Capture the cell that displays the provided text and extract its (x, y) central coordinate. 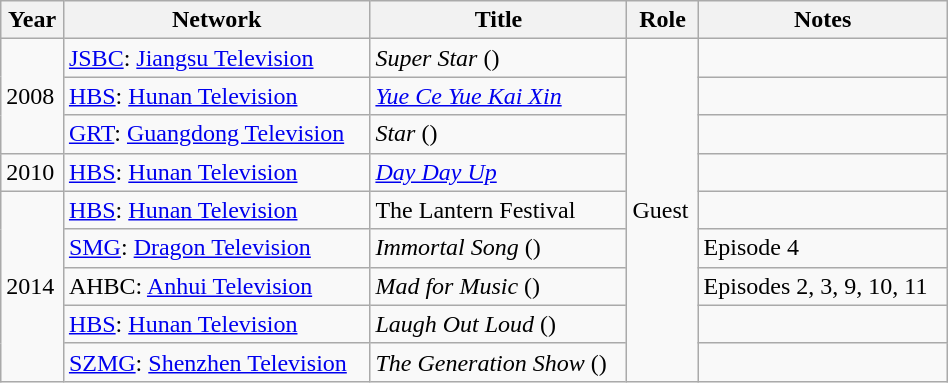
Laugh Out Loud () (498, 324)
2010 (32, 172)
Yue Ce Yue Kai Xin (498, 96)
Immortal Song () (498, 248)
Episodes 2, 3, 9, 10, 11 (822, 286)
Year (32, 20)
GRT: Guangdong Television (216, 134)
Guest (662, 210)
The Generation Show () (498, 362)
Star () (498, 134)
Title (498, 20)
AHBC: Anhui Television (216, 286)
Super Star () (498, 58)
The Lantern Festival (498, 210)
Network (216, 20)
SZMG: Shenzhen Television (216, 362)
SMG: Dragon Television (216, 248)
Day Day Up (498, 172)
Role (662, 20)
Notes (822, 20)
2014 (32, 286)
Mad for Music () (498, 286)
Episode 4 (822, 248)
JSBC: Jiangsu Television (216, 58)
2008 (32, 96)
